Return [x, y] of the center of cell containing provided text 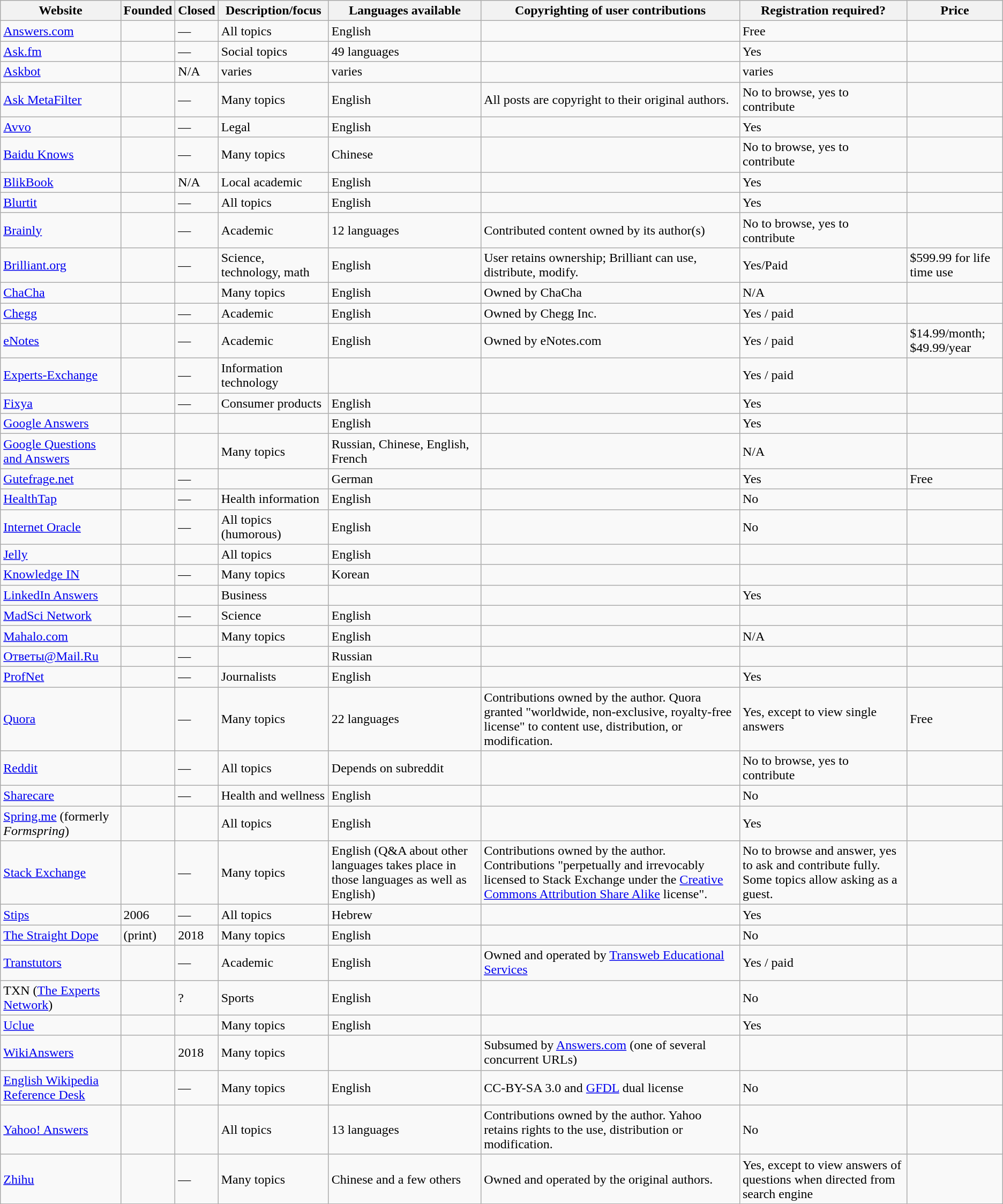
Chegg [61, 313]
Zhihu [61, 1179]
BlikBook [61, 182]
Owned and operated by Transweb Educational Services [611, 963]
Answers.com [61, 31]
Stips [61, 915]
Stack Exchange [61, 873]
Korean [405, 575]
Owned and operated by the original authors. [611, 1179]
Depends on subreddit [405, 768]
Contributions owned by the author. Quora granted "worldwide, non-exclusive, royalty-free license" to content use, distribution, or modification. [611, 719]
Languages available [405, 11]
LinkedIn Answers [61, 595]
Closed [197, 11]
MadSci Network [61, 615]
(print) [148, 935]
All posts are copyright to their original authors. [611, 100]
Blurtit [61, 202]
Science, technology, math [273, 265]
Fixya [61, 403]
2006 [148, 915]
Baidu Knows [61, 154]
Russian, Chinese, English, French [405, 451]
Legal [273, 127]
Yahoo! Answers [61, 1130]
Business [273, 595]
Mahalo.com [61, 636]
Consumer products [273, 403]
Brainly [61, 230]
Science [273, 615]
CC-BY-SA 3.0 and GFDL dual license [611, 1087]
Jelly [61, 554]
The Straight Dope [61, 935]
Yes, except to view single answers [823, 719]
Registration required? [823, 11]
$14.99/month; $49.99/year [955, 341]
Transtutors [61, 963]
Website [61, 11]
Sharecare [61, 796]
Owned by eNotes.com [611, 341]
ProfNet [61, 676]
Google Questions and Answers [61, 451]
Knowledge IN [61, 575]
$599.99 for life time use [955, 265]
Health information [273, 499]
eNotes [61, 341]
Reddit [61, 768]
Hebrew [405, 915]
HealthTap [61, 499]
Askbot [61, 72]
Owned by Chegg Inc. [611, 313]
Quora [61, 719]
TXN (The Experts Network) [61, 997]
Internet Oracle [61, 527]
13 languages [405, 1130]
Brilliant.org [61, 265]
Contributed content owned by its author(s) [611, 230]
English Wikipedia Reference Desk [61, 1087]
Yes, except to view answers of questions when directed from search engine [823, 1179]
22 languages [405, 719]
ChaCha [61, 292]
Social topics [273, 51]
Experts-Exchange [61, 376]
Founded [148, 11]
Contributions owned by the author. Yahoo retains rights to the use, distribution or modification. [611, 1130]
Price [955, 11]
Yes/Paid [823, 265]
Owned by ChaCha [611, 292]
Ask MetaFilter [61, 100]
Health and wellness [273, 796]
WikiAnswers [61, 1053]
Chinese [405, 154]
? [197, 997]
Copyrighting of user contributions [611, 11]
Spring.me (formerly Formspring) [61, 824]
Russian [405, 656]
Sports [273, 997]
No to browse and answer, yes to ask and contribute fully. Some topics allow asking as a guest. [823, 873]
12 languages [405, 230]
Ответы@Mail.Ru [61, 656]
Google Answers [61, 424]
Avvo [61, 127]
English (Q&A about other languages takes place in those languages as well as English) [405, 873]
Description/focus [273, 11]
Information technology [273, 376]
All topics (humorous) [273, 527]
User retains ownership; Brilliant can use, distribute, modify. [611, 265]
Chinese and a few others [405, 1179]
Gutefrage.net [61, 479]
Local academic [273, 182]
Ask.fm [61, 51]
Uclue [61, 1025]
German [405, 479]
Journalists [273, 676]
49 languages [405, 51]
Subsumed by Answers.com (one of several concurrent URLs) [611, 1053]
